For the text-containing cell, return its midpoint in [X, Y] coordinate format. 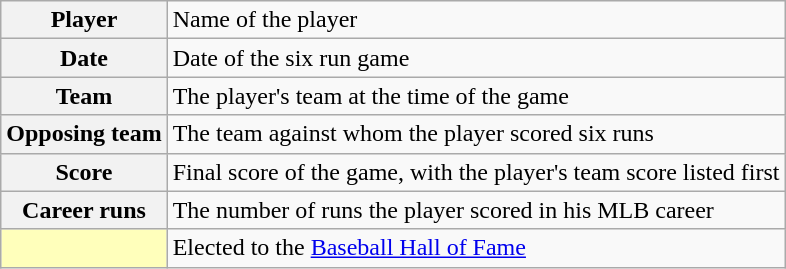
Final score of the game, with the player's team score listed first [476, 172]
Opposing team [84, 134]
Date of the six run game [476, 58]
The team against whom the player scored six runs [476, 134]
Elected to the Baseball Hall of Fame [476, 248]
Team [84, 96]
Score [84, 172]
Player [84, 20]
The number of runs the player scored in his MLB career [476, 210]
Career runs [84, 210]
Name of the player [476, 20]
Date [84, 58]
The player's team at the time of the game [476, 96]
